Detect which cell encompasses the target text, then output its (x, y) center coordinate. 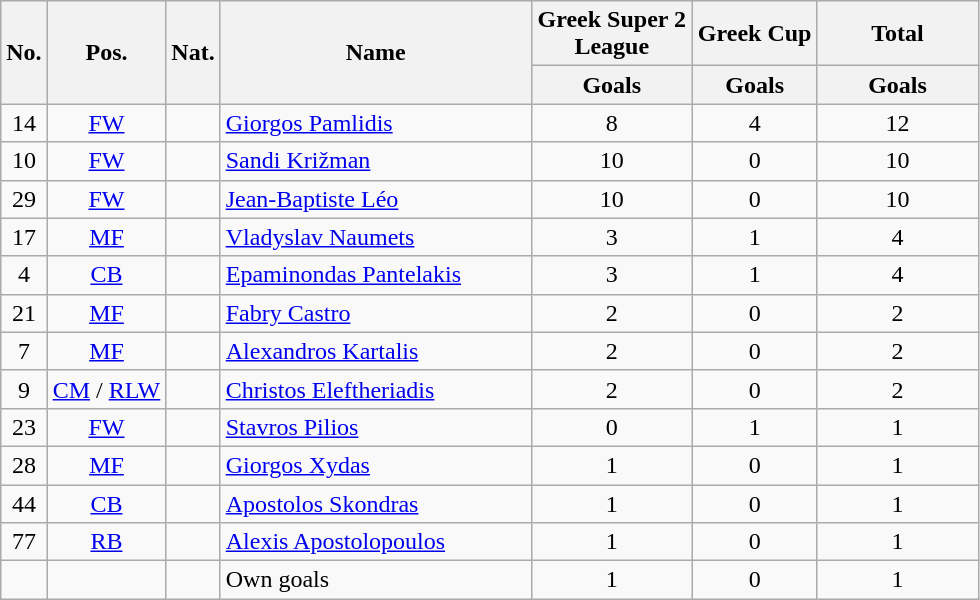
Fabry Castro (376, 313)
8 (612, 123)
Alexandros Kartalis (376, 351)
29 (24, 199)
Greek Cup (754, 34)
Greek Super 2 League (612, 34)
Total (898, 34)
Name (376, 52)
9 (24, 389)
No. (24, 52)
Nat. (193, 52)
Giorgos Xydas (376, 465)
28 (24, 465)
RB (106, 542)
Epaminondas Pantelakis (376, 275)
23 (24, 427)
Alexis Apostolopoulos (376, 542)
17 (24, 237)
14 (24, 123)
12 (898, 123)
77 (24, 542)
Giorgos Pamlidis (376, 123)
Pos. (106, 52)
Own goals (376, 580)
Apostolos Skondras (376, 503)
Jean-Baptiste Léo (376, 199)
21 (24, 313)
Vladyslav Naumets (376, 237)
44 (24, 503)
Christos Eleftheriadis (376, 389)
CM / RLW (106, 389)
7 (24, 351)
Stavros Pilios (376, 427)
Sandi Križman (376, 161)
